Find where the given text appears and provide that cell's center as [X, Y] coordinate. 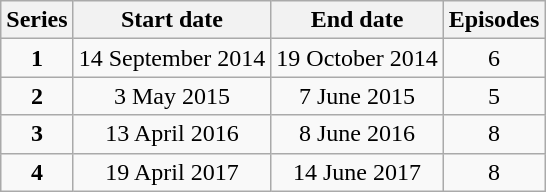
7 June 2015 [357, 96]
5 [494, 96]
14 September 2014 [172, 58]
19 April 2017 [172, 172]
19 October 2014 [357, 58]
13 April 2016 [172, 134]
3 [37, 134]
Series [37, 20]
Episodes [494, 20]
End date [357, 20]
6 [494, 58]
4 [37, 172]
3 May 2015 [172, 96]
8 June 2016 [357, 134]
Start date [172, 20]
2 [37, 96]
14 June 2017 [357, 172]
1 [37, 58]
